Return the [X, Y] coordinate for the center point of the cell that contains the specified text.  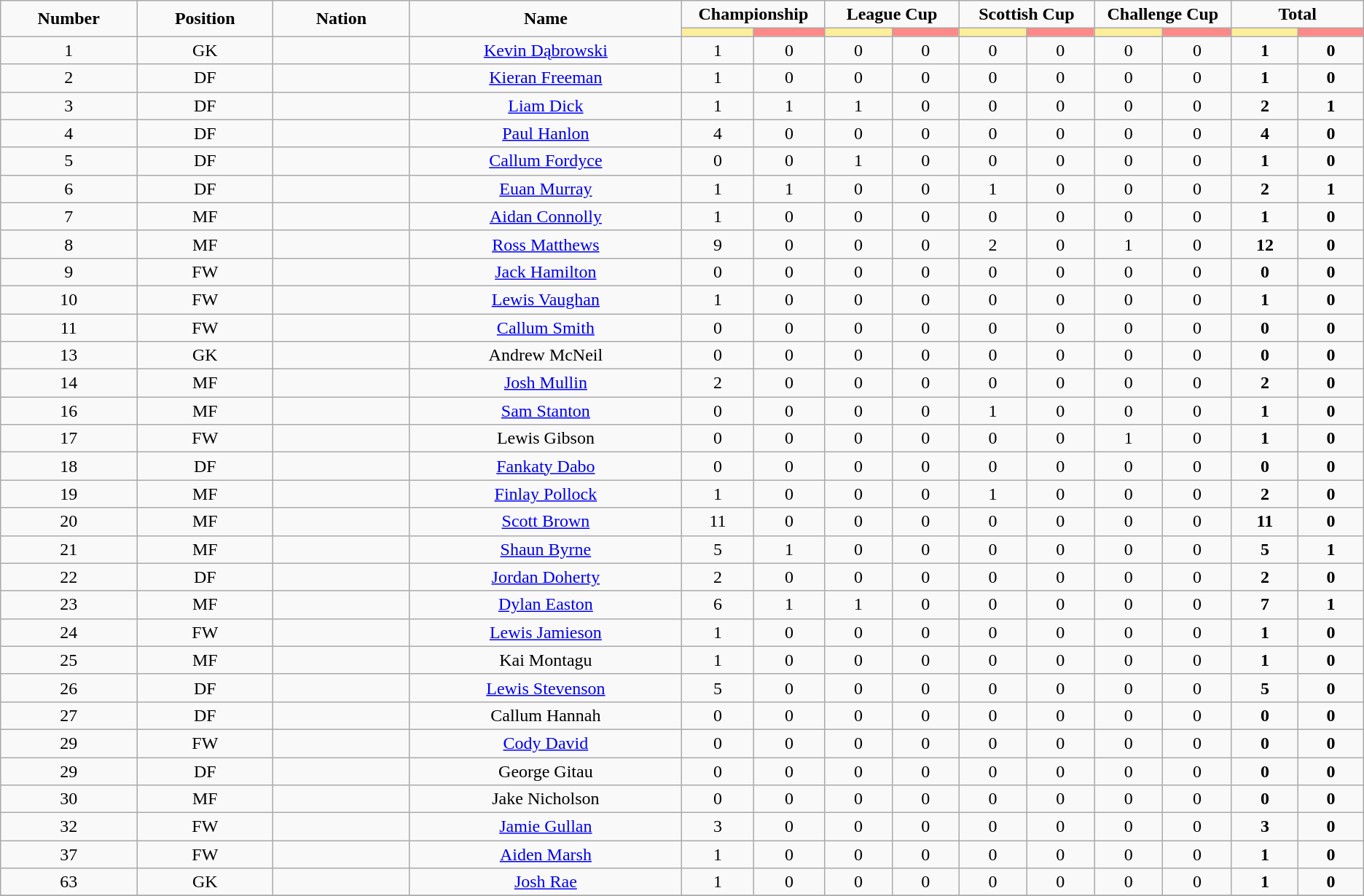
Scott Brown [546, 522]
14 [68, 383]
Jack Hamilton [546, 272]
Paul Hanlon [546, 133]
George Gitau [546, 771]
Euan Murray [546, 189]
Josh Mullin [546, 383]
Aiden Marsh [546, 854]
Lewis Stevenson [546, 688]
23 [68, 605]
Championship [753, 15]
Ross Matthews [546, 244]
22 [68, 577]
Callum Fordyce [546, 161]
21 [68, 549]
30 [68, 799]
Josh Rae [546, 882]
10 [68, 299]
17 [68, 439]
Jordan Doherty [546, 577]
Sam Stanton [546, 411]
League Cup [892, 15]
Cody David [546, 743]
Position [205, 19]
63 [68, 882]
25 [68, 660]
20 [68, 522]
32 [68, 827]
Fankaty Dabo [546, 466]
13 [68, 355]
16 [68, 411]
Kai Montagu [546, 660]
Callum Smith [546, 327]
Kieran Freeman [546, 78]
18 [68, 466]
Finlay Pollock [546, 494]
Shaun Byrne [546, 549]
Number [68, 19]
Total [1297, 15]
8 [68, 244]
26 [68, 688]
Challenge Cup [1163, 15]
Liam Dick [546, 106]
Name [546, 19]
Andrew McNeil [546, 355]
Kevin Dąbrowski [546, 50]
27 [68, 715]
Lewis Gibson [546, 439]
37 [68, 854]
Lewis Jamieson [546, 632]
Aidan Connolly [546, 216]
19 [68, 494]
Dylan Easton [546, 605]
Nation [341, 19]
Scottish Cup [1026, 15]
24 [68, 632]
Lewis Vaughan [546, 299]
12 [1265, 244]
Jamie Gullan [546, 827]
Callum Hannah [546, 715]
Jake Nicholson [546, 799]
